Provide the (x, y) coordinate of the cell's center where the given text is located.  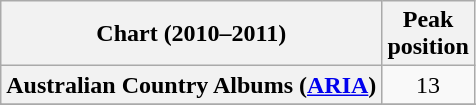
Chart (2010–2011) (192, 34)
Peakposition (428, 34)
Australian Country Albums (ARIA) (192, 85)
13 (428, 85)
